Return [x, y] of the center of cell containing provided text 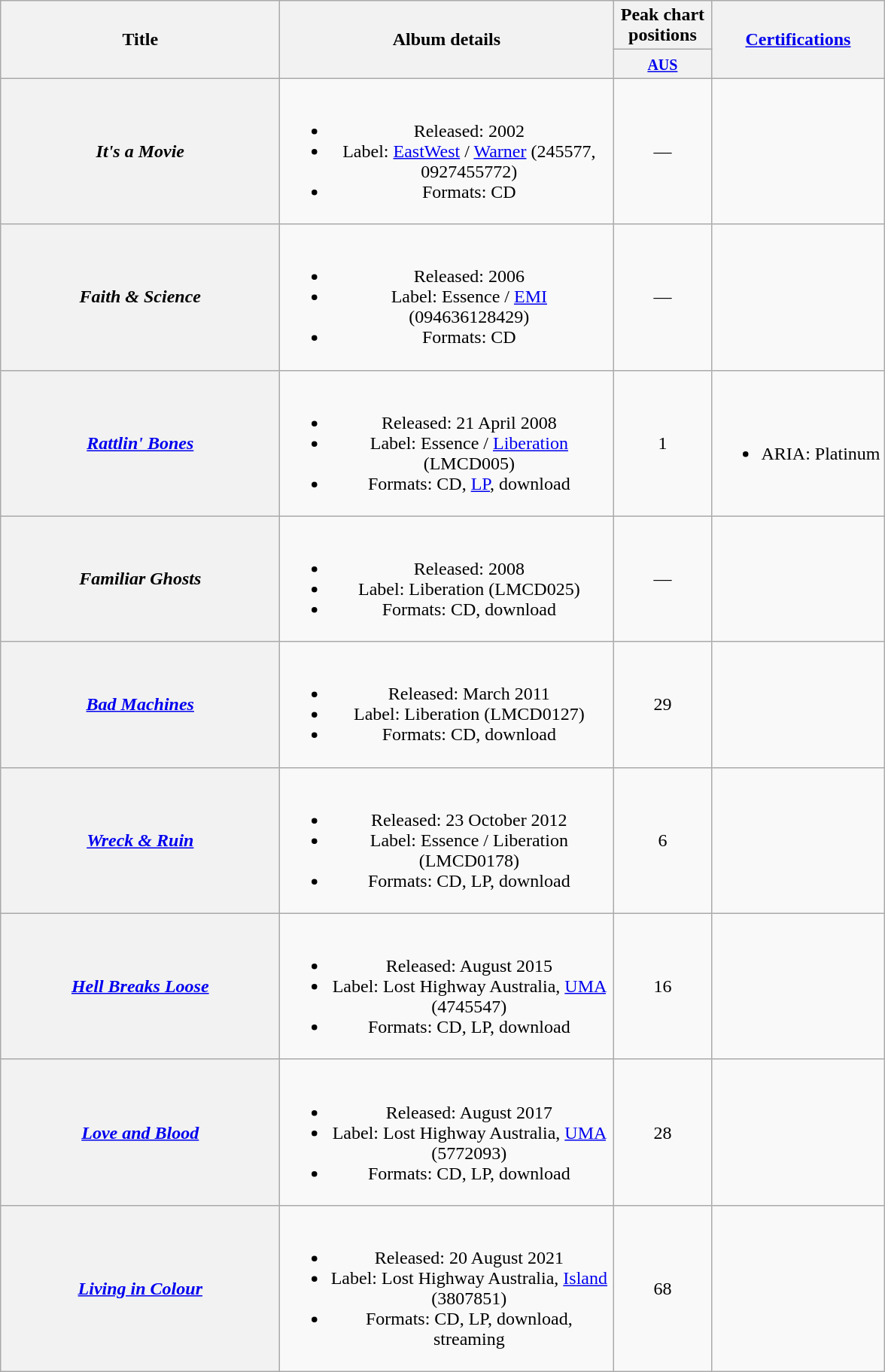
Released: 2002Label: EastWest / Warner (245577, 0927455772)Formats: CD [447, 151]
ARIA: Platinum [798, 443]
Released: 21 April 2008Label: Essence / Liberation (LMCD005)Formats: CD, LP, download [447, 443]
It's a Movie [140, 151]
Wreck & Ruin [140, 840]
1 [662, 443]
AUS [662, 64]
6 [662, 840]
Released: 20 August 2021Label: Lost Highway Australia, Island (3807851)Formats: CD, LP, download, streaming [447, 1288]
16 [662, 986]
Hell Breaks Loose [140, 986]
Released: August 2017Label: Lost Highway Australia, UMA (5772093)Formats: CD, LP, download [447, 1132]
Rattlin' Bones [140, 443]
Released: 23 October 2012Label: Essence / Liberation (LMCD0178)Formats: CD, LP, download [447, 840]
Album details [447, 39]
28 [662, 1132]
29 [662, 704]
68 [662, 1288]
Familiar Ghosts [140, 579]
Certifications [798, 39]
Released: 2006Label: Essence / EMI (094636128429)Formats: CD [447, 297]
Released: 2008Label: Liberation (LMCD025)Formats: CD, download [447, 579]
Title [140, 39]
Peak chartpositions [662, 26]
Released: August 2015Label: Lost Highway Australia, UMA (4745547)Formats: CD, LP, download [447, 986]
Released: March 2011Label: Liberation (LMCD0127)Formats: CD, download [447, 704]
Bad Machines [140, 704]
Living in Colour [140, 1288]
Faith & Science [140, 297]
Love and Blood [140, 1132]
